Return [X, Y] of the center of cell containing provided text 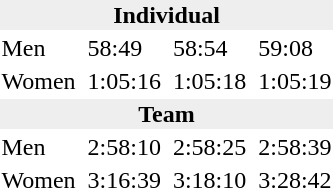
Women [38, 81]
Individual [166, 15]
58:49 [124, 48]
2:58:25 [209, 147]
Team [166, 114]
59:08 [295, 48]
1:05:18 [209, 81]
1:05:19 [295, 81]
2:58:39 [295, 147]
1:05:16 [124, 81]
2:58:10 [124, 147]
58:54 [209, 48]
